Provide the [x, y] coordinate of the cell's center where the given text is located.  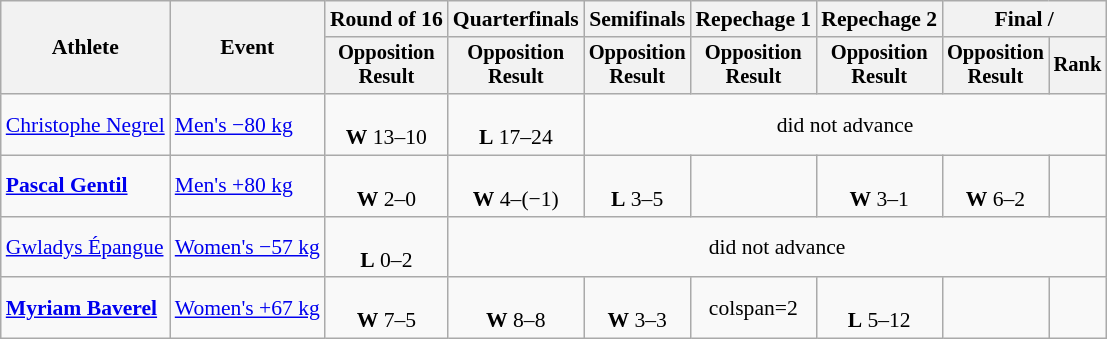
W 8–8 [516, 308]
L 5–12 [879, 308]
Men's +80 kg [248, 186]
Quarterfinals [516, 19]
W 13–10 [386, 124]
Pascal Gentil [86, 186]
L 0–2 [386, 248]
Repechage 1 [753, 19]
Gwladys Épangue [86, 248]
L 17–24 [516, 124]
Rank [1078, 66]
Event [248, 48]
Christophe Negrel [86, 124]
Semifinals [638, 19]
colspan=2 [753, 308]
W 2–0 [386, 186]
W 3–3 [638, 308]
L 3–5 [638, 186]
W 3–1 [879, 186]
Final / [1024, 19]
W 4–(−1) [516, 186]
Round of 16 [386, 19]
W 7–5 [386, 308]
Repechage 2 [879, 19]
Women's +67 kg [248, 308]
Myriam Baverel [86, 308]
W 6–2 [996, 186]
Women's −57 kg [248, 248]
Men's −80 kg [248, 124]
Athlete [86, 48]
